Locate the cell with the specified text and output its (x, y) center coordinate. 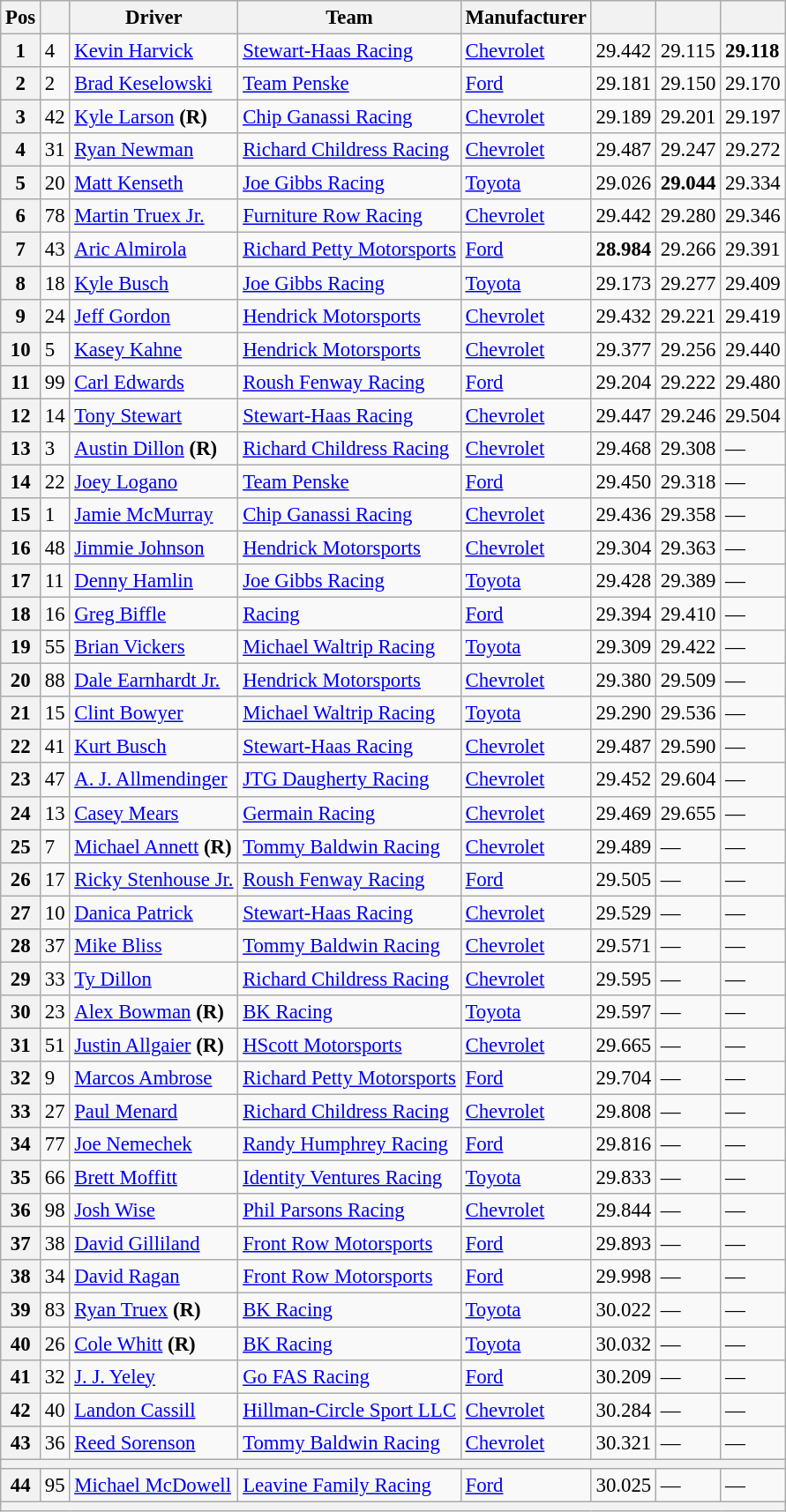
Landon Cassill (153, 1410)
Austin Dillon (R) (153, 449)
Jamie McMurray (153, 515)
Go FAS Racing (349, 1376)
29.026 (623, 183)
Dale Earnhardt Jr. (153, 681)
29.844 (623, 1210)
29.704 (623, 1078)
66 (55, 1178)
Tony Stewart (153, 415)
29.391 (753, 250)
29.256 (688, 349)
Reed Sorenson (153, 1442)
29.309 (623, 647)
Mike Bliss (153, 946)
Matt Kenseth (153, 183)
Danica Patrick (153, 912)
Pos (21, 18)
Ryan Truex (R) (153, 1310)
Team (349, 18)
29.246 (688, 415)
Jeff Gordon (153, 316)
29.440 (753, 349)
Manufacturer (526, 18)
29.346 (753, 216)
J. J. Yeley (153, 1376)
44 (21, 1486)
Cole Whitt (R) (153, 1344)
29.304 (623, 547)
29.363 (688, 547)
Driver (153, 18)
29.221 (688, 316)
88 (55, 681)
29.204 (623, 382)
Jimmie Johnson (153, 547)
28 (21, 946)
29.428 (623, 581)
Marcos Ambrose (153, 1078)
Identity Ventures Racing (349, 1178)
29.334 (753, 183)
29.272 (753, 150)
30.284 (623, 1410)
30.321 (623, 1442)
35 (21, 1178)
29.380 (623, 681)
29.197 (753, 117)
29.571 (623, 946)
29.409 (753, 283)
78 (55, 216)
Aric Almirola (153, 250)
Ryan Newman (153, 150)
29.181 (623, 84)
Kyle Larson (R) (153, 117)
29.247 (688, 150)
29.665 (623, 1045)
30 (21, 1012)
JTG Daugherty Racing (349, 780)
Brad Keselowski (153, 84)
Randy Humphrey Racing (349, 1144)
29.422 (688, 647)
Racing (349, 614)
Kyle Busch (153, 283)
21 (21, 713)
29.655 (688, 813)
95 (55, 1486)
Clint Bowyer (153, 713)
Martin Truex Jr. (153, 216)
29.277 (688, 283)
Alex Bowman (R) (153, 1012)
Kasey Kahne (153, 349)
39 (21, 1310)
29.419 (753, 316)
29.816 (623, 1144)
29.893 (623, 1244)
Paul Menard (153, 1112)
29.170 (753, 84)
David Gilliland (153, 1244)
29.290 (623, 713)
HScott Motorsports (349, 1045)
29.044 (688, 183)
Brian Vickers (153, 647)
Carl Edwards (153, 382)
Brett Moffitt (153, 1178)
30.022 (623, 1310)
Casey Mears (153, 813)
29.432 (623, 316)
David Ragan (153, 1277)
Phil Parsons Racing (349, 1210)
29.447 (623, 415)
29.504 (753, 415)
Kurt Busch (153, 747)
29.480 (753, 382)
A. J. Allmendinger (153, 780)
6 (21, 216)
29.604 (688, 780)
30.209 (623, 1376)
29.115 (688, 51)
Joey Logano (153, 481)
Josh Wise (153, 1210)
29.833 (623, 1178)
29.189 (623, 117)
Kevin Harvick (153, 51)
Greg Biffle (153, 614)
29.590 (688, 747)
30.032 (623, 1344)
12 (21, 415)
29.150 (688, 84)
29.173 (623, 283)
Furniture Row Racing (349, 216)
29.595 (623, 979)
29.509 (688, 681)
29.389 (688, 581)
83 (55, 1310)
25 (21, 846)
29.201 (688, 117)
29.469 (623, 813)
29.450 (623, 481)
29.489 (623, 846)
29.222 (688, 382)
29.436 (623, 515)
29.536 (688, 713)
29.468 (623, 449)
48 (55, 547)
55 (55, 647)
29.529 (623, 912)
29.505 (623, 879)
Hillman-Circle Sport LLC (349, 1410)
Michael McDowell (153, 1486)
29.266 (688, 250)
28.984 (623, 250)
29.318 (688, 481)
98 (55, 1210)
19 (21, 647)
29.410 (688, 614)
Joe Nemechek (153, 1144)
29.808 (623, 1112)
Denny Hamlin (153, 581)
29.377 (623, 349)
Justin Allgaier (R) (153, 1045)
29.597 (623, 1012)
47 (55, 780)
29.452 (623, 780)
29.358 (688, 515)
Leavine Family Racing (349, 1486)
29.998 (623, 1277)
29.118 (753, 51)
77 (55, 1144)
Michael Annett (R) (153, 846)
Ty Dillon (153, 979)
99 (55, 382)
Germain Racing (349, 813)
30.025 (623, 1486)
51 (55, 1045)
29.308 (688, 449)
8 (21, 283)
29 (21, 979)
Ricky Stenhouse Jr. (153, 879)
29.280 (688, 216)
29.394 (623, 614)
